Locate the cell with the specified text and output its [X, Y] center coordinate. 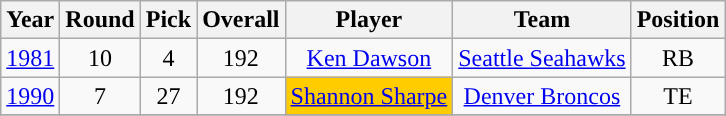
Team [542, 20]
Player [369, 20]
1981 [30, 58]
Ken Dawson [369, 58]
Denver Broncos [542, 96]
10 [100, 58]
Year [30, 20]
Shannon Sharpe [369, 96]
Round [100, 20]
1990 [30, 96]
Position [678, 20]
Seattle Seahawks [542, 58]
4 [168, 58]
Overall [241, 20]
7 [100, 96]
RB [678, 58]
27 [168, 96]
Pick [168, 20]
TE [678, 96]
